Capture the cell that displays the provided text and extract its [X, Y] central coordinate. 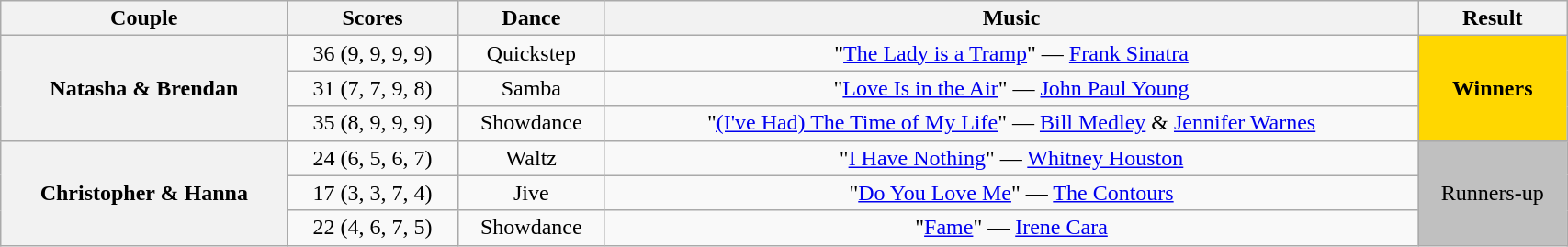
"I Have Nothing" — Whitney Houston [1010, 158]
"Fame" — Irene Cara [1010, 228]
Natasha & Brendan [144, 88]
22 (4, 6, 7, 5) [373, 228]
Scores [373, 18]
Dance [531, 18]
"The Lady is a Tramp" — Frank Sinatra [1010, 53]
"(I've Had) The Time of My Life" — Bill Medley & Jennifer Warnes [1010, 123]
Result [1493, 18]
Waltz [531, 158]
Winners [1493, 88]
Samba [531, 88]
Christopher & Hanna [144, 193]
35 (8, 9, 9, 9) [373, 123]
Couple [144, 18]
36 (9, 9, 9, 9) [373, 53]
Quickstep [531, 53]
17 (3, 3, 7, 4) [373, 193]
24 (6, 5, 6, 7) [373, 158]
"Love Is in the Air" — John Paul Young [1010, 88]
31 (7, 7, 9, 8) [373, 88]
Runners-up [1493, 193]
"Do You Love Me" — The Contours [1010, 193]
Music [1010, 18]
Jive [531, 193]
